Identify which cell holds the provided text, then report its [X, Y] central coordinate. 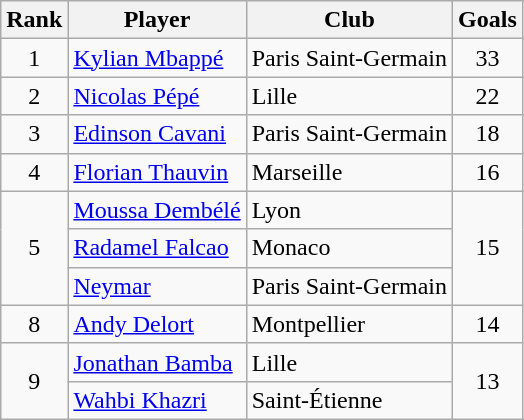
2 [34, 96]
Montpellier [349, 324]
3 [34, 134]
33 [488, 58]
22 [488, 96]
9 [34, 381]
Jonathan Bamba [157, 362]
Andy Delort [157, 324]
Wahbi Khazri [157, 400]
16 [488, 172]
Goals [488, 20]
8 [34, 324]
5 [34, 248]
Marseille [349, 172]
15 [488, 248]
Florian Thauvin [157, 172]
Club [349, 20]
18 [488, 134]
4 [34, 172]
Player [157, 20]
Neymar [157, 286]
Rank [34, 20]
Moussa Dembélé [157, 210]
14 [488, 324]
1 [34, 58]
Radamel Falcao [157, 248]
Edinson Cavani [157, 134]
Lyon [349, 210]
13 [488, 381]
Nicolas Pépé [157, 96]
Kylian Mbappé [157, 58]
Saint-Étienne [349, 400]
Monaco [349, 248]
